Provide the (x, y) coordinate of the cell's center where the given text is located.  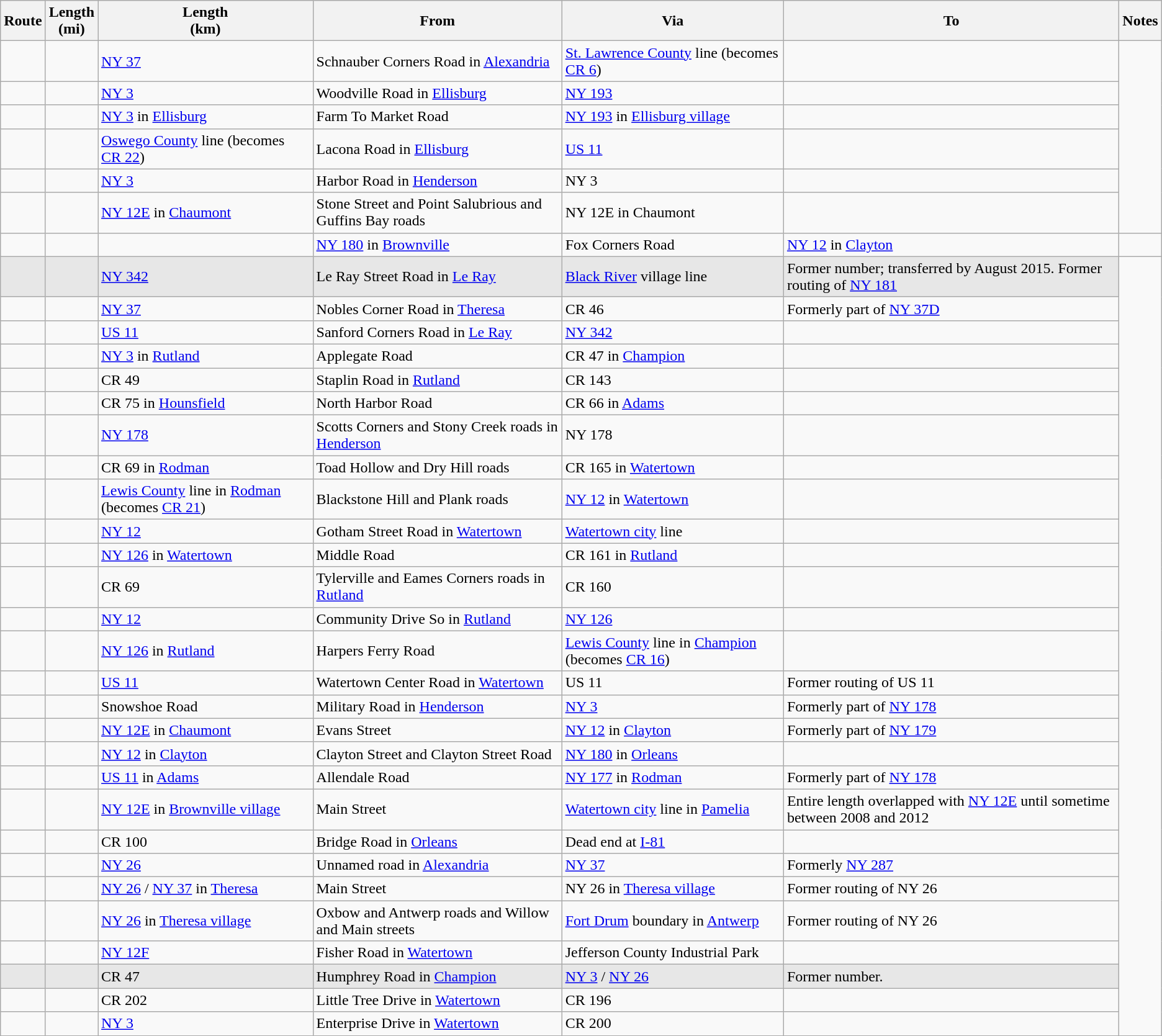
Formerly part of NY 37D (951, 309)
NY 126 in Watertown (205, 555)
NY 180 in Brownville (437, 245)
Lewis County line in Champion (becomes CR 16) (673, 651)
CR 143 (673, 379)
CR 49 (205, 379)
Harpers Ferry Road (437, 651)
Evans Street (437, 730)
CR 47 (205, 976)
Formerly part of NY 179 (951, 730)
CR 100 (205, 841)
Bridge Road in Orleans (437, 841)
Stone Street and Point Salubrious and Guffins Bay roads (437, 212)
NY 177 in Rodman (673, 777)
Applegate Road (437, 356)
CR 202 (205, 1000)
From (437, 21)
Woodville Road in Ellisburg (437, 93)
Oswego County line (becomes CR 22) (205, 149)
CR 69 in Rodman (205, 467)
Entire length overlapped with NY 12E until sometime between 2008 and 2012 (951, 809)
NY 3 / NY 26 (673, 976)
Enterprise Drive in Watertown (437, 1024)
CR 160 (673, 587)
NY 126 (673, 619)
Clayton Street and Clayton Street Road (437, 754)
NY 193 in Ellisburg village (673, 117)
NY 193 (673, 93)
CR 66 in Adams (673, 403)
CR 75 in Hounsfield (205, 403)
Blackstone Hill and Plank roads (437, 499)
NY 26 / NY 37 in Theresa (205, 889)
Former number. (951, 976)
CR 46 (673, 309)
Lewis County line in Rodman (becomes CR 21) (205, 499)
Length(mi) (71, 21)
CR 47 in Champion (673, 356)
Gotham Street Road in Watertown (437, 531)
CR 69 (205, 587)
NY 126 in Rutland (205, 651)
CR 161 in Rutland (673, 555)
Harbor Road in Henderson (437, 181)
CR 200 (673, 1024)
Watertown Center Road in Watertown (437, 683)
Community Drive So in Rutland (437, 619)
Nobles Corner Road in Theresa (437, 309)
Toad Hollow and Dry Hill roads (437, 467)
NY 180 in Orleans (673, 754)
Tylerville and Eames Corners roads in Rutland (437, 587)
Fisher Road in Watertown (437, 953)
Former number; transferred by August 2015. Former routing of NY 181 (951, 277)
Watertown city line in Pamelia (673, 809)
Snowshoe Road (205, 706)
Allendale Road (437, 777)
Via (673, 21)
NY 3 in Ellisburg (205, 117)
Scotts Corners and Stony Creek roads in Henderson (437, 436)
NY 12E in Brownville village (205, 809)
Middle Road (437, 555)
St. Lawrence County line (becomes CR 6) (673, 61)
US 11 in Adams (205, 777)
Black River village line (673, 277)
Sanford Corners Road in Le Ray (437, 332)
Unnamed road in Alexandria (437, 865)
Formerly NY 287 (951, 865)
Notes (1140, 21)
Humphrey Road in Champion (437, 976)
NY 26 (205, 865)
Little Tree Drive in Watertown (437, 1000)
NY 12 in Watertown (673, 499)
Military Road in Henderson (437, 706)
Oxbow and Antwerp roads and Willow and Main streets (437, 921)
Watertown city line (673, 531)
Lacona Road in Ellisburg (437, 149)
CR 196 (673, 1000)
Fox Corners Road (673, 245)
Schnauber Corners Road in Alexandria (437, 61)
Length(km) (205, 21)
CR 165 in Watertown (673, 467)
NY 12F (205, 953)
NY 3 in Rutland (205, 356)
Jefferson County Industrial Park (673, 953)
Former routing of US 11 (951, 683)
Fort Drum boundary in Antwerp (673, 921)
Le Ray Street Road in Le Ray (437, 277)
North Harbor Road (437, 403)
Farm To Market Road (437, 117)
Staplin Road in Rutland (437, 379)
To (951, 21)
Route (23, 21)
Dead end at I-81 (673, 841)
